Capture the cell that displays the provided text and extract its [x, y] central coordinate. 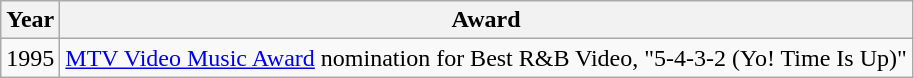
MTV Video Music Award nomination for Best R&B Video, "5-4-3-2 (Yo! Time Is Up)" [486, 58]
1995 [30, 58]
Year [30, 20]
Award [486, 20]
